Output the (X, Y) coordinate of the center of the cell containing the given text.  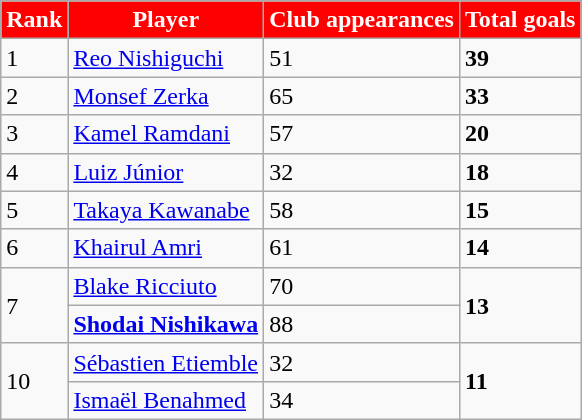
Rank (34, 20)
61 (362, 248)
Reo Nishiguchi (166, 58)
10 (34, 381)
65 (362, 96)
3 (34, 134)
14 (520, 248)
33 (520, 96)
18 (520, 172)
51 (362, 58)
11 (520, 381)
88 (362, 324)
Player (166, 20)
4 (34, 172)
1 (34, 58)
Luiz Júnior (166, 172)
39 (520, 58)
2 (34, 96)
6 (34, 248)
70 (362, 286)
Club appearances (362, 20)
15 (520, 210)
Takaya Kawanabe (166, 210)
5 (34, 210)
Total goals (520, 20)
Shodai Nishikawa (166, 324)
58 (362, 210)
Khairul Amri (166, 248)
Ismaël Benahmed (166, 400)
57 (362, 134)
Sébastien Etiemble (166, 362)
13 (520, 305)
7 (34, 305)
Blake Ricciuto (166, 286)
34 (362, 400)
Monsef Zerka (166, 96)
20 (520, 134)
Kamel Ramdani (166, 134)
